Determine the [x, y] coordinate at the center of the cell enclosing the given text.  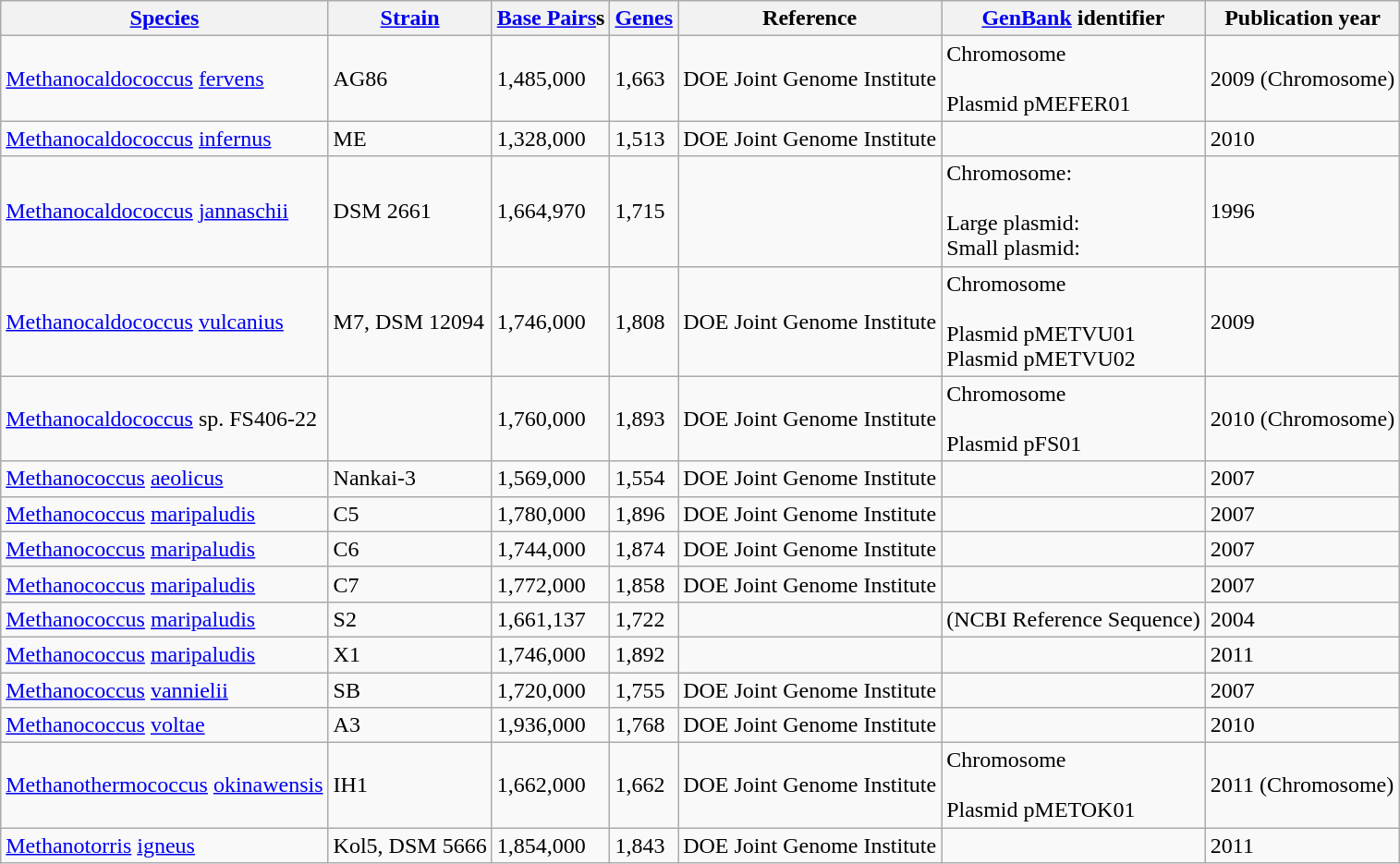
Methanocaldococcus vulcanius [164, 322]
1,854,000 [551, 846]
C7 [410, 584]
2009 [1302, 322]
Kol5, DSM 5666 [410, 846]
1,720,000 [551, 690]
A3 [410, 725]
1,808 [644, 322]
Chromosome Plasmid pFS01 [1074, 419]
1,760,000 [551, 419]
1,843 [644, 846]
ME [410, 139]
1,772,000 [551, 584]
Methanothermococcus okinawensis [164, 785]
Methanocaldococcus sp. FS406-22 [164, 419]
1996 [1302, 211]
Base Pairss [551, 18]
(NCBI Reference Sequence) [1074, 619]
Chromosome: Large plasmid: Small plasmid: [1074, 211]
1,780,000 [551, 514]
Strain [410, 18]
Methanocaldococcus infernus [164, 139]
Methanocaldococcus fervens [164, 79]
C5 [410, 514]
S2 [410, 619]
2004 [1302, 619]
1,661,137 [551, 619]
Methanococcus vannielii [164, 690]
1,893 [644, 419]
AG86 [410, 79]
Nankai-3 [410, 479]
1,569,000 [551, 479]
2010 (Chromosome) [1302, 419]
1,744,000 [551, 549]
Species [164, 18]
Methanocaldococcus jannaschii [164, 211]
2011 (Chromosome) [1302, 785]
2009 (Chromosome) [1302, 79]
X1 [410, 654]
1,755 [644, 690]
Chromosome Plasmid pMEFER01 [1074, 79]
1,662 [644, 785]
1,715 [644, 211]
C6 [410, 549]
Methanococcus aeolicus [164, 479]
1,663 [644, 79]
Chromosome Plasmid pMETVU01 Plasmid pMETVU02 [1074, 322]
1,892 [644, 654]
Chromosome Plasmid pMETOK01 [1074, 785]
Reference [810, 18]
1,554 [644, 479]
1,936,000 [551, 725]
1,513 [644, 139]
M7, DSM 12094 [410, 322]
DSM 2661 [410, 211]
1,874 [644, 549]
IH1 [410, 785]
Publication year [1302, 18]
Genes [644, 18]
1,662,000 [551, 785]
1,722 [644, 619]
1,896 [644, 514]
SB [410, 690]
1,768 [644, 725]
Methanotorris igneus [164, 846]
1,328,000 [551, 139]
1,858 [644, 584]
Methanococcus voltae [164, 725]
1,664,970 [551, 211]
1,485,000 [551, 79]
GenBank identifier [1074, 18]
